Scan for the cell matching the given text and deliver its [X, Y] coordinate at center. 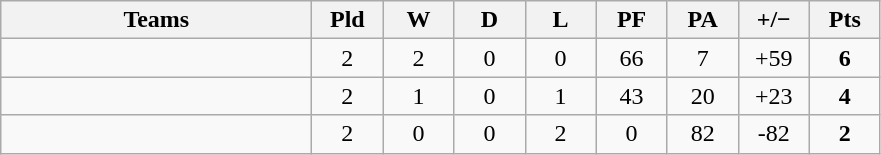
Pld [348, 20]
7 [702, 58]
D [490, 20]
Pts [844, 20]
W [418, 20]
66 [632, 58]
-82 [774, 134]
+/− [774, 20]
+59 [774, 58]
43 [632, 96]
PF [632, 20]
82 [702, 134]
Teams [156, 20]
PA [702, 20]
4 [844, 96]
L [560, 20]
20 [702, 96]
6 [844, 58]
+23 [774, 96]
